Pinpoint the cell where the given text exists, returning its (X, Y) midpoint coordinate. 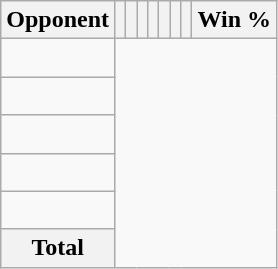
Total (58, 248)
Win % (234, 20)
Opponent (58, 20)
